Scan for the cell matching the given text and deliver its [X, Y] coordinate at center. 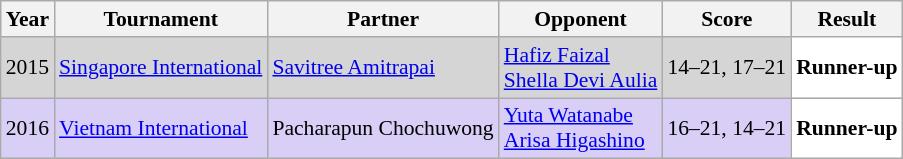
Vietnam International [160, 128]
Partner [382, 19]
16–21, 14–21 [726, 128]
2016 [28, 128]
Result [846, 19]
Opponent [581, 19]
Singapore International [160, 68]
Score [726, 19]
14–21, 17–21 [726, 68]
Year [28, 19]
Hafiz Faizal Shella Devi Aulia [581, 68]
Pacharapun Chochuwong [382, 128]
2015 [28, 68]
Tournament [160, 19]
Yuta Watanabe Arisa Higashino [581, 128]
Savitree Amitrapai [382, 68]
